Locate the cell with the specified text and output its (X, Y) center coordinate. 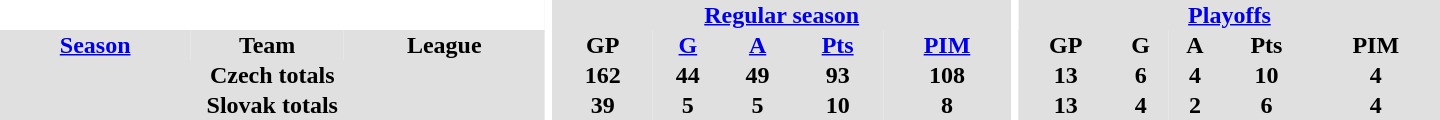
Czech totals (272, 75)
162 (602, 75)
League (444, 45)
39 (602, 105)
Playoffs (1230, 15)
44 (688, 75)
49 (758, 75)
93 (837, 75)
Season (95, 45)
Slovak totals (272, 105)
Regular season (782, 15)
Team (267, 45)
2 (1196, 105)
8 (947, 105)
108 (947, 75)
